Pinpoint the cell where the given text exists, returning its [x, y] midpoint coordinate. 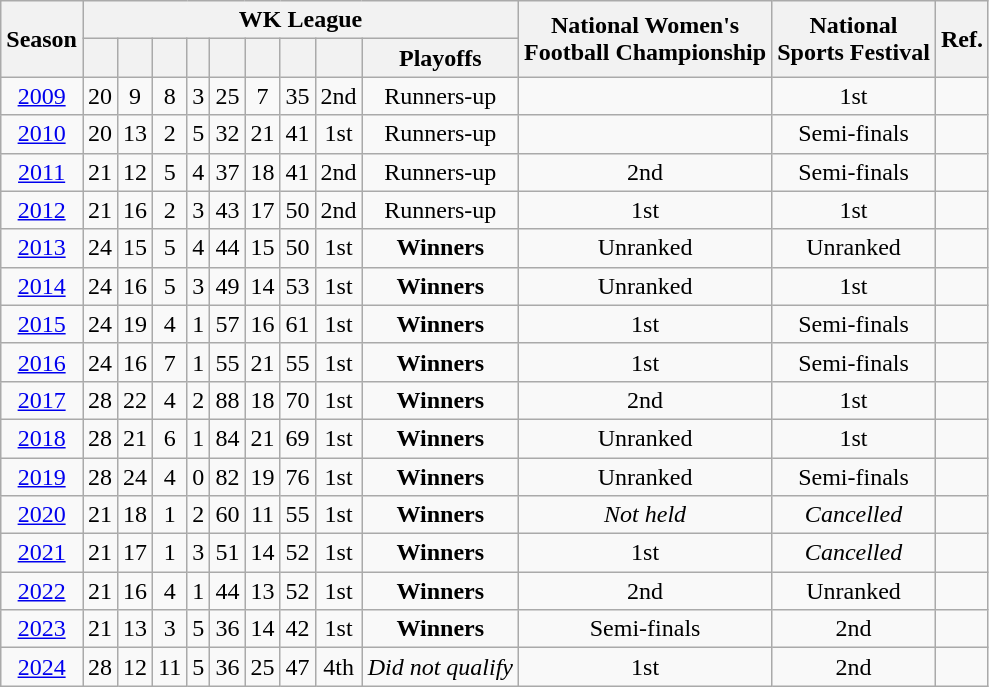
8 [170, 96]
42 [298, 629]
88 [228, 400]
Ref. [962, 39]
47 [298, 667]
84 [228, 438]
35 [298, 96]
National Women'sFootball Championship [646, 39]
70 [298, 400]
2020 [42, 515]
57 [228, 324]
2017 [42, 400]
2016 [42, 362]
2023 [42, 629]
32 [228, 134]
2013 [42, 248]
2022 [42, 591]
22 [136, 400]
82 [228, 477]
60 [228, 515]
2009 [42, 96]
Season [42, 39]
2014 [42, 286]
53 [298, 286]
0 [198, 477]
51 [228, 553]
4th [338, 667]
2015 [42, 324]
6 [170, 438]
43 [228, 210]
2011 [42, 172]
NationalSports Festival [854, 39]
37 [228, 172]
Playoffs [440, 58]
2019 [42, 477]
69 [298, 438]
2010 [42, 134]
2018 [42, 438]
WK League [300, 20]
49 [228, 286]
Not held [646, 515]
76 [298, 477]
Did not qualify [440, 667]
2024 [42, 667]
9 [136, 96]
61 [298, 324]
2021 [42, 553]
2012 [42, 210]
